Detect which cell encompasses the target text, then output its (x, y) center coordinate. 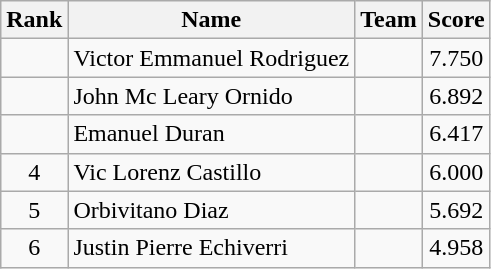
6.000 (456, 172)
Victor Emmanuel Rodriguez (212, 58)
Score (456, 20)
4 (34, 172)
6.417 (456, 134)
Orbivitano Diaz (212, 210)
Justin Pierre Echiverri (212, 248)
Name (212, 20)
5 (34, 210)
6.892 (456, 96)
7.750 (456, 58)
5.692 (456, 210)
Emanuel Duran (212, 134)
6 (34, 248)
Rank (34, 20)
Team (389, 20)
4.958 (456, 248)
John Mc Leary Ornido (212, 96)
Vic Lorenz Castillo (212, 172)
